Provide the [x, y] coordinate of the cell's center where the given text is located.  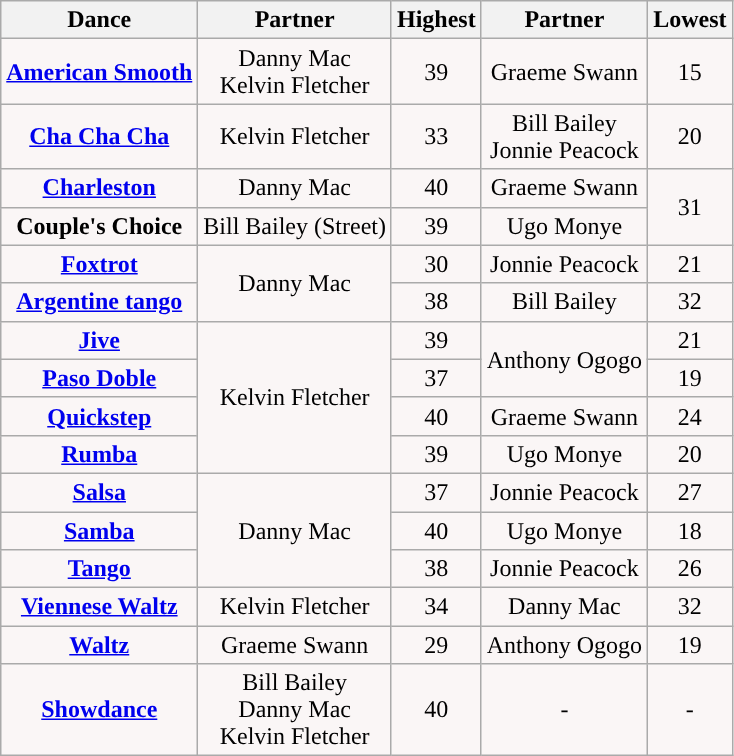
Bill Bailey [564, 302]
Jive [100, 340]
Couple's Choice [100, 226]
Tango [100, 569]
Charleston [100, 188]
Cha Cha Cha [100, 136]
Showdance [100, 710]
Viennese Waltz [100, 607]
Waltz [100, 645]
27 [690, 492]
Argentine tango [100, 302]
33 [436, 136]
24 [690, 416]
Bill BaileyJonnie Peacock [564, 136]
Samba [100, 531]
Bill BaileyDanny MacKelvin Fletcher [295, 710]
American Smooth [100, 72]
Dance [100, 20]
26 [690, 569]
34 [436, 607]
30 [436, 264]
Bill Bailey (Street) [295, 226]
Foxtrot [100, 264]
29 [436, 645]
Highest [436, 20]
15 [690, 72]
Danny MacKelvin Fletcher [295, 72]
Lowest [690, 20]
Rumba [100, 454]
Quickstep [100, 416]
Paso Doble [100, 378]
Salsa [100, 492]
18 [690, 531]
31 [690, 207]
